Capture the cell that displays the provided text and extract its [x, y] central coordinate. 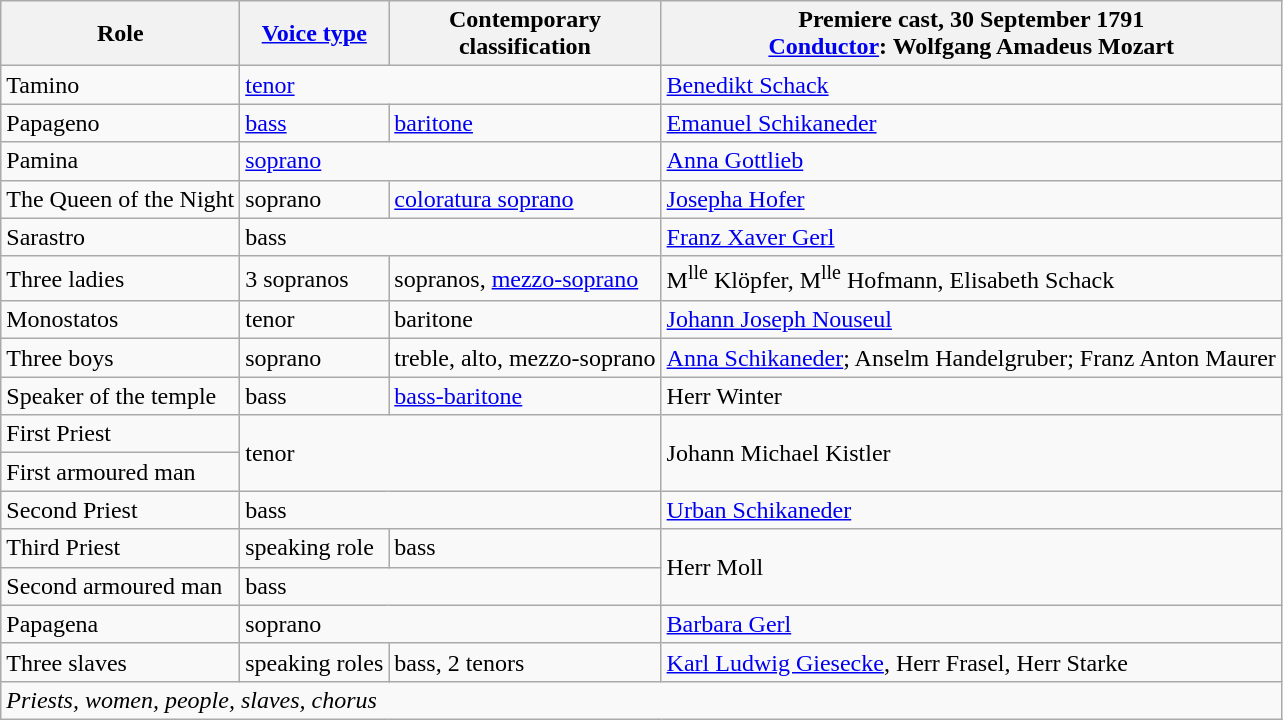
3 sopranos [314, 278]
treble, alto, mezzo-soprano [525, 358]
Three ladies [120, 278]
Monostatos [120, 320]
bass-baritone [525, 396]
Herr Moll [971, 567]
Premiere cast, 30 September 1791Conductor: Wolfgang Amadeus Mozart [971, 34]
Third Priest [120, 548]
Speaker of the temple [120, 396]
Contemporaryclassification [525, 34]
coloratura soprano [525, 199]
speaking role [314, 548]
Barbara Gerl [971, 624]
Papagena [120, 624]
Three slaves [120, 662]
Josepha Hofer [971, 199]
Benedikt Schack [971, 85]
Papageno [120, 123]
Tamino [120, 85]
Anna Gottlieb [971, 161]
Emanuel Schikaneder [971, 123]
Herr Winter [971, 396]
Priests, women, people, slaves, chorus [642, 700]
Anna Schikaneder; Anselm Handelgruber; Franz Anton Maurer [971, 358]
bass, 2 tenors [525, 662]
Sarastro [120, 237]
First armoured man [120, 472]
Second Priest [120, 510]
Johann Michael Kistler [971, 453]
Second armoured man [120, 586]
Pamina [120, 161]
Franz Xaver Gerl [971, 237]
Mlle Klöpfer, Mlle Hofmann, Elisabeth Schack [971, 278]
The Queen of the Night [120, 199]
Three boys [120, 358]
speaking roles [314, 662]
Role [120, 34]
Johann Joseph Nouseul [971, 320]
sopranos, mezzo-soprano [525, 278]
Karl Ludwig Giesecke, Herr Frasel, Herr Starke [971, 662]
Voice type [314, 34]
Urban Schikaneder [971, 510]
First Priest [120, 434]
